For the text-containing cell, return its midpoint in [x, y] coordinate format. 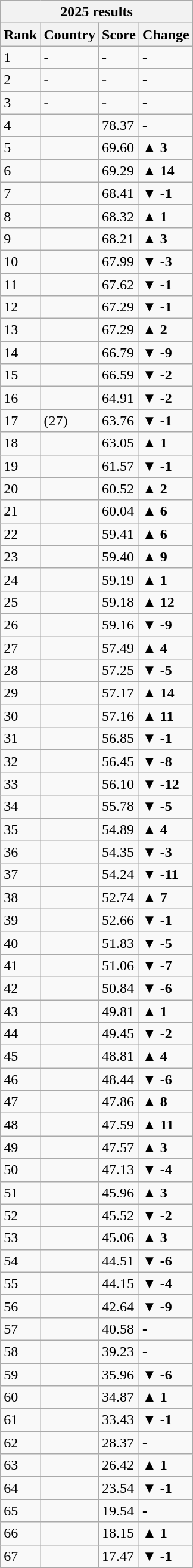
40.58 [119, 1329]
58 [20, 1351]
(27) [70, 421]
55.78 [119, 807]
48.44 [119, 1079]
14 [20, 353]
59.16 [119, 625]
64.91 [119, 398]
21 [20, 511]
59.40 [119, 557]
33.43 [119, 1420]
19 [20, 466]
68.21 [119, 239]
67.99 [119, 261]
24 [20, 579]
63 [20, 1465]
45.52 [119, 1215]
9 [20, 239]
▼ -8 [166, 761]
60.04 [119, 511]
45 [20, 1057]
42.64 [119, 1306]
27 [20, 647]
52 [20, 1215]
59.19 [119, 579]
45.06 [119, 1238]
67 [20, 1556]
49.45 [119, 1034]
16 [20, 398]
43 [20, 1011]
48 [20, 1125]
26 [20, 625]
Country [70, 35]
35 [20, 829]
22 [20, 534]
68.41 [119, 193]
54.89 [119, 829]
56.10 [119, 784]
47 [20, 1102]
45.96 [119, 1193]
44.15 [119, 1283]
1 [20, 57]
41 [20, 965]
69.60 [119, 148]
23 [20, 557]
8 [20, 216]
38 [20, 897]
68.32 [119, 216]
35.96 [119, 1374]
▼ -11 [166, 875]
47.86 [119, 1102]
49.81 [119, 1011]
51 [20, 1193]
28.37 [119, 1443]
29 [20, 693]
17 [20, 421]
66 [20, 1533]
▲ 9 [166, 557]
2 [20, 80]
59.18 [119, 602]
59.41 [119, 534]
49 [20, 1147]
57 [20, 1329]
56.85 [119, 739]
▼ -12 [166, 784]
47.57 [119, 1147]
51.06 [119, 965]
▲ 8 [166, 1102]
4 [20, 125]
Rank [20, 35]
52.66 [119, 920]
57.49 [119, 647]
▼ -7 [166, 965]
53 [20, 1238]
78.37 [119, 125]
12 [20, 307]
39 [20, 920]
47.13 [119, 1170]
32 [20, 761]
▲ 7 [166, 897]
3 [20, 103]
34.87 [119, 1397]
25 [20, 602]
40 [20, 943]
36 [20, 852]
57.17 [119, 693]
54 [20, 1261]
30 [20, 716]
31 [20, 739]
37 [20, 875]
54.24 [119, 875]
44 [20, 1034]
6 [20, 171]
66.79 [119, 353]
54.35 [119, 852]
44.51 [119, 1261]
39.23 [119, 1351]
47.59 [119, 1125]
66.59 [119, 375]
19.54 [119, 1511]
▲ 12 [166, 602]
10 [20, 261]
17.47 [119, 1556]
Score [119, 35]
56.45 [119, 761]
62 [20, 1443]
63.76 [119, 421]
34 [20, 807]
57.16 [119, 716]
65 [20, 1511]
51.83 [119, 943]
69.29 [119, 171]
5 [20, 148]
26.42 [119, 1465]
56 [20, 1306]
57.25 [119, 671]
28 [20, 671]
33 [20, 784]
60.52 [119, 489]
2025 results [96, 12]
18 [20, 443]
20 [20, 489]
46 [20, 1079]
15 [20, 375]
55 [20, 1283]
42 [20, 988]
59 [20, 1374]
7 [20, 193]
61 [20, 1420]
61.57 [119, 466]
11 [20, 285]
Change [166, 35]
63.05 [119, 443]
50.84 [119, 988]
48.81 [119, 1057]
60 [20, 1397]
67.62 [119, 285]
23.54 [119, 1488]
13 [20, 330]
18.15 [119, 1533]
64 [20, 1488]
50 [20, 1170]
52.74 [119, 897]
